Locate the cell with the specified text and output its (x, y) center coordinate. 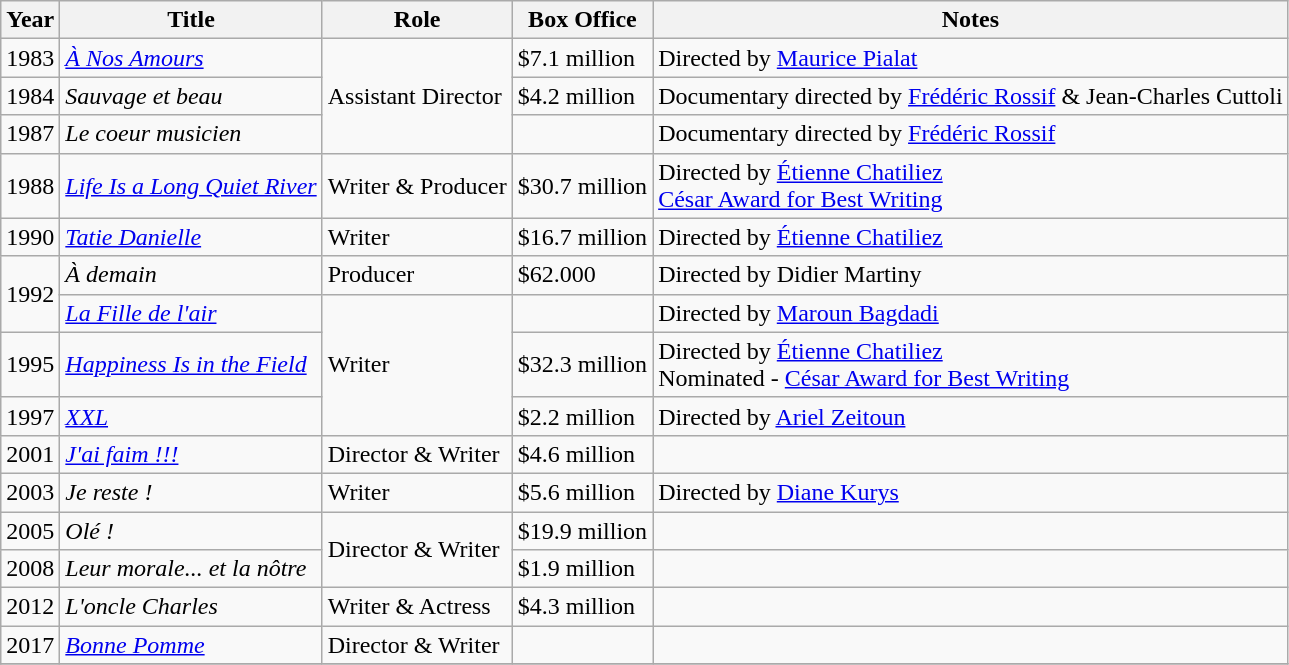
$62.000 (582, 275)
Bonne Pomme (191, 645)
Year (30, 20)
Directed by Maurice Pialat (971, 58)
$4.6 million (582, 454)
2001 (30, 454)
Documentary directed by Frédéric Rossif & Jean-Charles Cuttoli (971, 96)
Olé ! (191, 531)
1984 (30, 96)
$1.9 million (582, 569)
Notes (971, 20)
$4.2 million (582, 96)
1995 (30, 364)
Directed by Maroun Bagdadi (971, 313)
Directed by Diane Kurys (971, 492)
$16.7 million (582, 237)
1997 (30, 416)
Life Is a Long Quiet River (191, 186)
Leur morale... et la nôtre (191, 569)
2012 (30, 607)
Sauvage et beau (191, 96)
Producer (417, 275)
À Nos Amours (191, 58)
2005 (30, 531)
Directed by Didier Martiny (971, 275)
Assistant Director (417, 96)
Je reste ! (191, 492)
1987 (30, 134)
L'oncle Charles (191, 607)
La Fille de l'air (191, 313)
2017 (30, 645)
2008 (30, 569)
$30.7 million (582, 186)
Title (191, 20)
1990 (30, 237)
Directed by Étienne ChatiliezNominated - César Award for Best Writing (971, 364)
XXL (191, 416)
Le coeur musicien (191, 134)
Role (417, 20)
Tatie Danielle (191, 237)
2003 (30, 492)
J'ai faim !!! (191, 454)
1983 (30, 58)
Happiness Is in the Field (191, 364)
$5.6 million (582, 492)
$7.1 million (582, 58)
Box Office (582, 20)
Directed by Étienne ChatiliezCésar Award for Best Writing (971, 186)
Documentary directed by Frédéric Rossif (971, 134)
Directed by Étienne Chatiliez (971, 237)
$2.2 million (582, 416)
Writer & Producer (417, 186)
Writer & Actress (417, 607)
$19.9 million (582, 531)
Directed by Ariel Zeitoun (971, 416)
$4.3 million (582, 607)
$32.3 million (582, 364)
1988 (30, 186)
1992 (30, 294)
À demain (191, 275)
